Search for the cell housing the specified text and yield its (X, Y) center coordinate. 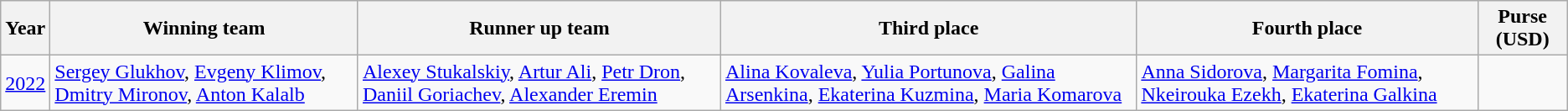
Alina Kovaleva, Yulia Portunova, Galina Arsenkina, Ekaterina Kuzmina, Maria Komarova (928, 82)
Purse (USD) (1523, 29)
Alexey Stukalskiy, Artur Ali, Petr Dron, Daniil Goriachev, Alexander Eremin (539, 82)
Runner up team (539, 29)
Winning team (204, 29)
2022 (25, 82)
Year (25, 29)
Fourth place (1307, 29)
Anna Sidorova, Margarita Fomina, Nkeirouka Ezekh, Ekaterina Galkina (1307, 82)
Sergey Glukhov, Evgeny Klimov, Dmitry Mironov, Anton Kalalb (204, 82)
Third place (928, 29)
